Scan for the cell matching the given text and deliver its (x, y) coordinate at center. 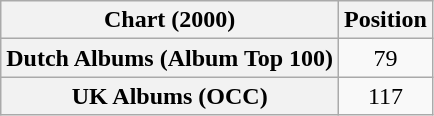
UK Albums (OCC) (170, 96)
117 (386, 96)
Position (386, 20)
79 (386, 58)
Dutch Albums (Album Top 100) (170, 58)
Chart (2000) (170, 20)
